Return (x, y) of the center of cell containing provided text 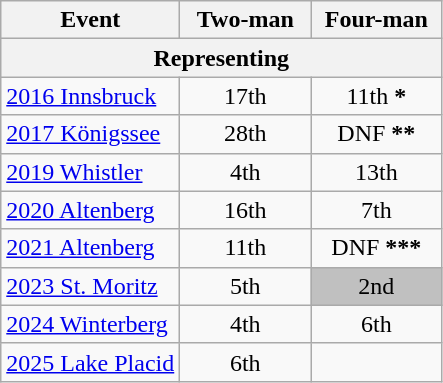
2019 Whistler (90, 172)
DNF ** (376, 134)
2020 Altenberg (90, 210)
Two-man (246, 20)
11th * (376, 96)
2nd (376, 286)
2024 Winterberg (90, 324)
5th (246, 286)
7th (376, 210)
2017 Königssee (90, 134)
16th (246, 210)
11th (246, 248)
2016 Innsbruck (90, 96)
Representing (222, 58)
2025 Lake Placid (90, 362)
Event (90, 20)
17th (246, 96)
2021 Altenberg (90, 248)
13th (376, 172)
2023 St. Moritz (90, 286)
Four-man (376, 20)
DNF *** (376, 248)
28th (246, 134)
